Capture the cell that displays the provided text and extract its (x, y) central coordinate. 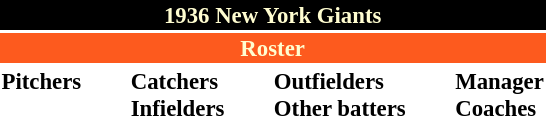
1936 New York Giants (272, 15)
Roster (272, 48)
